Provide the [X, Y] coordinate of the cell's center where the given text is located.  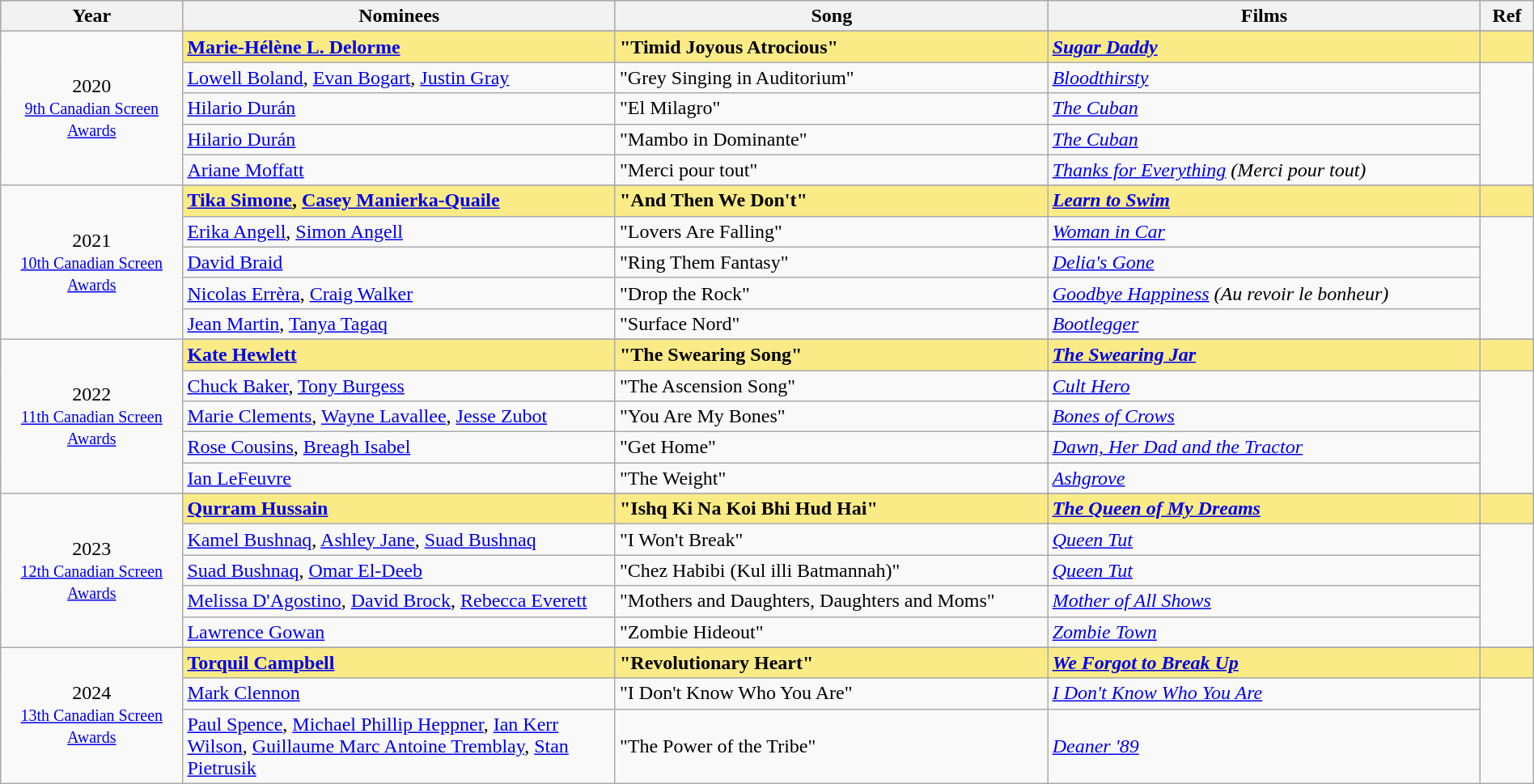
"Timid Joyous Atrocious" [832, 47]
"You Are My Bones" [832, 417]
"Merci pour tout" [832, 170]
Lawrence Gowan [400, 632]
Qurram Hussain [400, 509]
Goodbye Happiness (Au revoir le bonheur) [1264, 293]
"Ring Them Fantasy" [832, 262]
Suad Bushnaq, Omar El-Deeb [400, 570]
Jean Martin, Tanya Tagaq [400, 324]
"Mambo in Dominante" [832, 139]
"The Swearing Song" [832, 354]
Deaner '89 [1264, 746]
Delia's Gone [1264, 262]
"Zombie Hideout" [832, 632]
Rose Cousins, Breagh Isabel [400, 447]
"Lovers Are Falling" [832, 231]
David Braid [400, 262]
Sugar Daddy [1264, 47]
2024 13th Canadian Screen Awards [92, 715]
Melissa D'Agostino, David Brock, Rebecca Everett [400, 601]
"I Don't Know Who You Are" [832, 693]
"The Weight" [832, 478]
We Forgot to Break Up [1264, 663]
Lowell Boland, Evan Bogart, Justin Gray [400, 78]
Woman in Car [1264, 231]
2023 12th Canadian Screen Awards [92, 570]
Cult Hero [1264, 386]
Bootlegger [1264, 324]
Thanks for Everything (Merci pour tout) [1264, 170]
Song [832, 16]
Mark Clennon [400, 693]
"Mothers and Daughters, Daughters and Moms" [832, 601]
Torquil Campbell [400, 663]
Mother of All Shows [1264, 601]
"Surface Nord" [832, 324]
Paul Spence, Michael Phillip Heppner, Ian Kerr Wilson, Guillaume Marc Antoine Tremblay, Stan Pietrusik [400, 746]
Nicolas Errèra, Craig Walker [400, 293]
"The Ascension Song" [832, 386]
"I Won't Break" [832, 540]
"Drop the Rock" [832, 293]
Dawn, Her Dad and the Tractor [1264, 447]
Erika Angell, Simon Angell [400, 231]
Marie Clements, Wayne Lavallee, Jesse Zubot [400, 417]
Chuck Baker, Tony Burgess [400, 386]
"Chez Habibi (Kul illi Batmannah)" [832, 570]
The Queen of My Dreams [1264, 509]
Kate Hewlett [400, 354]
Ashgrove [1264, 478]
Marie-Hélène L. Delorme [400, 47]
2020 9th Canadian Screen Awards [92, 108]
Ref [1507, 16]
Bones of Crows [1264, 417]
Bloodthirsty [1264, 78]
"Get Home" [832, 447]
Tika Simone, Casey Manierka-Quaile [400, 201]
Learn to Swim [1264, 201]
"El Milagro" [832, 108]
2022 11th Canadian Screen Awards [92, 416]
2021 10th Canadian Screen Awards [92, 262]
"Revolutionary Heart" [832, 663]
Nominees [400, 16]
Year [92, 16]
"Ishq Ki Na Koi Bhi Hud Hai" [832, 509]
Ian LeFeuvre [400, 478]
I Don't Know Who You Are [1264, 693]
Zombie Town [1264, 632]
Films [1264, 16]
"The Power of the Tribe" [832, 746]
"Grey Singing in Auditorium" [832, 78]
"And Then We Don't" [832, 201]
The Swearing Jar [1264, 354]
Kamel Bushnaq, Ashley Jane, Suad Bushnaq [400, 540]
Ariane Moffatt [400, 170]
